Capture the cell that displays the provided text and extract its [X, Y] central coordinate. 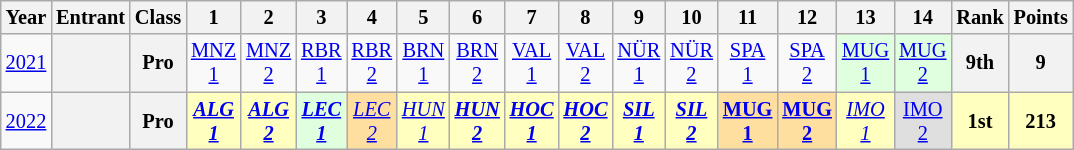
ALG2 [268, 121]
1st [980, 121]
Year [26, 17]
NÜR2 [692, 63]
4 [372, 17]
RBR1 [321, 63]
13 [866, 17]
2021 [26, 63]
12 [807, 17]
HUN2 [478, 121]
SPA1 [748, 63]
11 [748, 17]
Class [158, 17]
HUN1 [424, 121]
LEC1 [321, 121]
MNZ1 [214, 63]
VAL2 [586, 63]
HOC1 [532, 121]
RBR2 [372, 63]
HOC2 [586, 121]
IMO1 [866, 121]
NÜR1 [638, 63]
10 [692, 17]
1 [214, 17]
6 [478, 17]
8 [586, 17]
VAL1 [532, 63]
Rank [980, 17]
3 [321, 17]
SIL2 [692, 121]
14 [922, 17]
Points [1041, 17]
SPA2 [807, 63]
ALG1 [214, 121]
7 [532, 17]
213 [1041, 121]
IMO2 [922, 121]
2 [268, 17]
BRN1 [424, 63]
9th [980, 63]
SIL1 [638, 121]
BRN2 [478, 63]
LEC2 [372, 121]
5 [424, 17]
2022 [26, 121]
MNZ2 [268, 63]
Entrant [90, 17]
